Determine the (X, Y) coordinate at the center of the cell enclosing the given text.  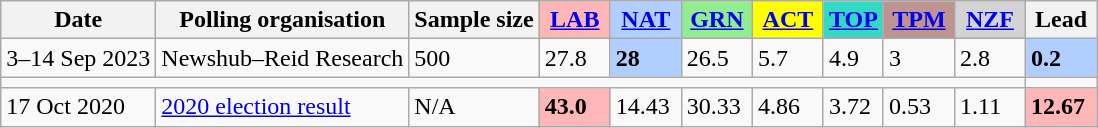
14.43 (646, 107)
Polling organisation (282, 20)
NAT (646, 20)
26.5 (716, 58)
17 Oct 2020 (78, 107)
4.9 (853, 58)
Newshub–Reid Research (282, 58)
Sample size (474, 20)
27.8 (574, 58)
28 (646, 58)
3–14 Sep 2023 (78, 58)
TPM (918, 20)
Date (78, 20)
4.86 (788, 107)
TOP (853, 20)
5.7 (788, 58)
12.67 (1062, 107)
30.33 (716, 107)
0.2 (1062, 58)
3.72 (853, 107)
43.0 (574, 107)
500 (474, 58)
NZF (990, 20)
2.8 (990, 58)
3 (918, 58)
N/A (474, 107)
GRN (716, 20)
Lead (1062, 20)
ACT (788, 20)
0.53 (918, 107)
LAB (574, 20)
1.11 (990, 107)
2020 election result (282, 107)
